Pinpoint the cell where the given text exists, returning its (x, y) midpoint coordinate. 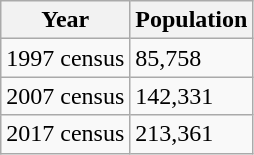
2007 census (66, 96)
1997 census (66, 58)
Year (66, 20)
142,331 (192, 96)
213,361 (192, 134)
Population (192, 20)
85,758 (192, 58)
2017 census (66, 134)
